Scan for the cell matching the given text and deliver its (X, Y) coordinate at center. 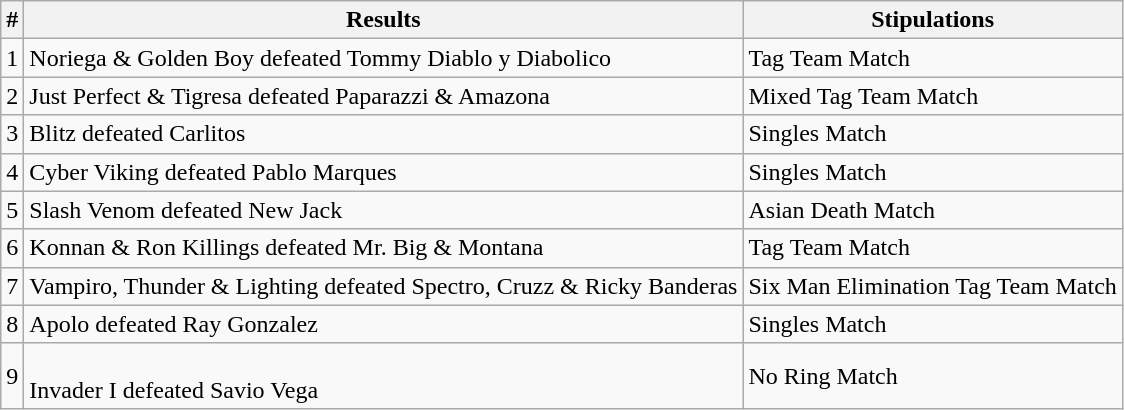
Just Perfect & Tigresa defeated Paparazzi & Amazona (384, 96)
Noriega & Golden Boy defeated Tommy Diablo y Diabolico (384, 58)
5 (12, 210)
8 (12, 324)
3 (12, 134)
No Ring Match (932, 376)
1 (12, 58)
Results (384, 20)
Blitz defeated Carlitos (384, 134)
Cyber Viking defeated Pablo Marques (384, 172)
Asian Death Match (932, 210)
Stipulations (932, 20)
Vampiro, Thunder & Lighting defeated Spectro, Cruzz & Ricky Banderas (384, 286)
Invader I defeated Savio Vega (384, 376)
Slash Venom defeated New Jack (384, 210)
Konnan & Ron Killings defeated Mr. Big & Montana (384, 248)
7 (12, 286)
9 (12, 376)
6 (12, 248)
Six Man Elimination Tag Team Match (932, 286)
# (12, 20)
4 (12, 172)
Apolo defeated Ray Gonzalez (384, 324)
2 (12, 96)
Mixed Tag Team Match (932, 96)
